Determine the [X, Y] coordinate at the center of the cell enclosing the given text.  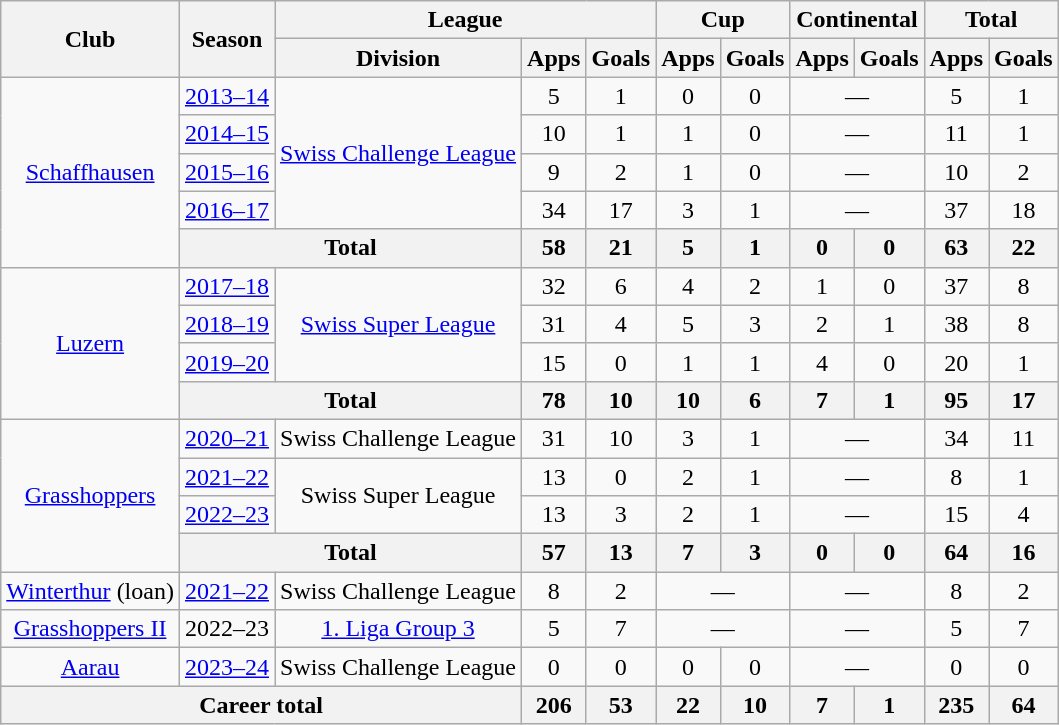
Grasshoppers II [90, 629]
58 [554, 248]
Winterthur (loan) [90, 591]
206 [554, 705]
Division [398, 58]
63 [956, 248]
20 [956, 362]
Season [226, 39]
2018–19 [226, 324]
2020–21 [226, 438]
2023–24 [226, 667]
18 [1023, 210]
235 [956, 705]
Grasshoppers [90, 495]
Schaffhausen [90, 172]
2016–17 [226, 210]
League [466, 20]
2014–15 [226, 134]
32 [554, 286]
Club [90, 39]
2013–14 [226, 96]
1. Liga Group 3 [398, 629]
95 [956, 400]
Cup [723, 20]
2017–18 [226, 286]
Luzern [90, 343]
Aarau [90, 667]
21 [621, 248]
9 [554, 172]
16 [1023, 553]
2015–16 [226, 172]
57 [554, 553]
78 [554, 400]
38 [956, 324]
Continental [857, 20]
53 [621, 705]
2019–20 [226, 362]
Career total [262, 705]
